Output the (X, Y) coordinate of the center of the cell containing the given text.  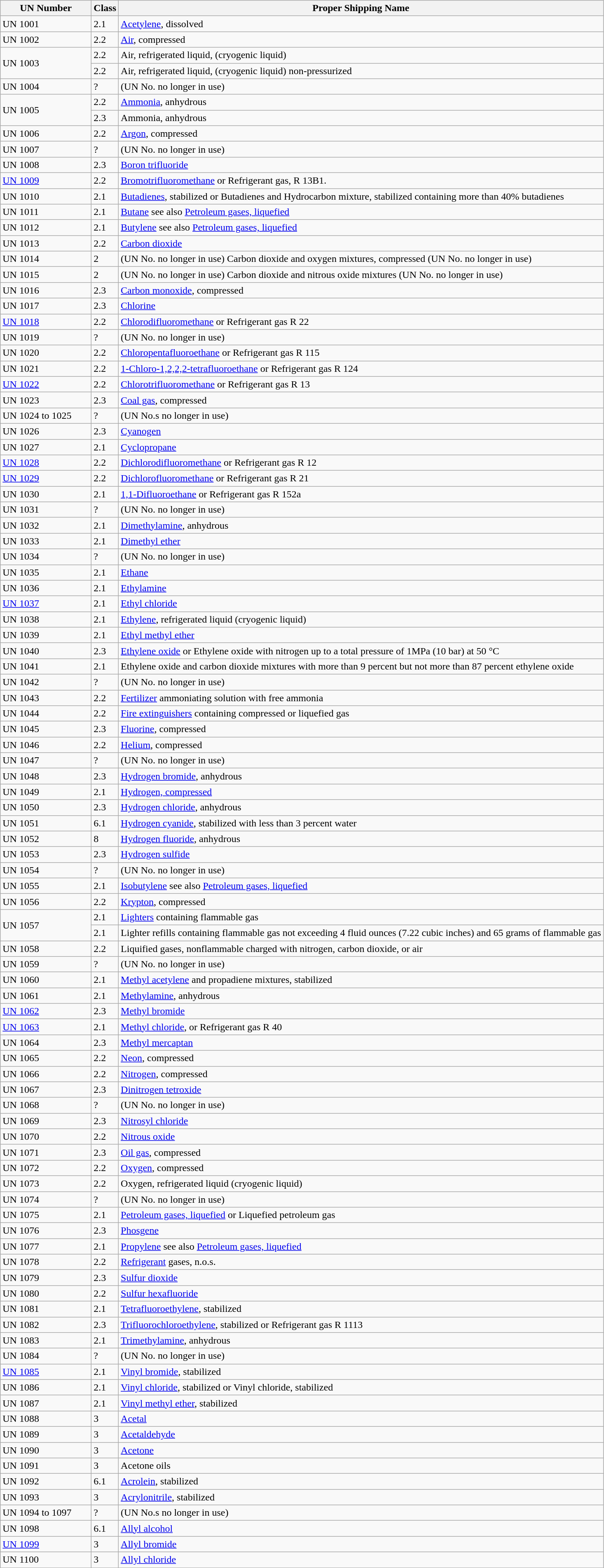
UN 1062 (46, 1011)
Fluorine, compressed (361, 729)
Butadienes, stabilized or Butadienes and Hydrocarbon mixture, stabilized containing more than 40% butadienes (361, 196)
UN 1060 (46, 980)
Phosgene (361, 1231)
Allyl bromide (361, 1544)
UN 1057 (46, 925)
UN 1064 (46, 1043)
UN 1071 (46, 1152)
Coal gas, compressed (361, 400)
UN 1019 (46, 337)
Methyl bromide (361, 1011)
UN 1026 (46, 431)
Cyclopropane (361, 447)
Dichlorofluoromethane or Refrigerant gas R 21 (361, 478)
UN 1038 (46, 619)
Acetylene, dissolved (361, 24)
Ethylene, refrigerated liquid (cryogenic liquid) (361, 619)
Dimethylamine, anhydrous (361, 525)
Chloropentafluoroethane or Refrigerant gas R 115 (361, 353)
Ethylene oxide and carbon dioxide mixtures with more than 9 percent but not more than 87 percent ethylene oxide (361, 666)
UN 1069 (46, 1121)
1,1-Difluoroethane or Refrigerant gas R 152a (361, 494)
Nitrous oxide (361, 1136)
Fire extinguishers containing compressed or liquefied gas (361, 714)
UN 1015 (46, 275)
Ethyl chloride (361, 604)
8 (105, 839)
Air, refrigerated liquid, (cryogenic liquid) (361, 55)
UN 1001 (46, 24)
Ethyl methyl ether (361, 635)
UN 1072 (46, 1168)
Trimethylamine, anhydrous (361, 1340)
Butane see also Petroleum gases, liquefied (361, 212)
UN 1007 (46, 149)
Carbon monoxide, compressed (361, 290)
Methyl mercaptan (361, 1043)
UN 1028 (46, 463)
UN 1067 (46, 1090)
Lighter refills containing flammable gas not exceeding 4 fluid ounces (7.22 cubic inches) and 65 grams of flammable gas (361, 933)
Carbon dioxide (361, 243)
UN 1085 (46, 1372)
Methyl chloride, or Refrigerant gas R 40 (361, 1027)
UN 1091 (46, 1466)
UN 1022 (46, 384)
UN 1004 (46, 86)
Ethane (361, 572)
UN Number (46, 8)
UN 1087 (46, 1403)
Acrolein, stabilized (361, 1482)
Bromotrifluoromethane or Refrigerant gas, R 13B1. (361, 180)
Hydrogen bromide, anhydrous (361, 776)
UN 1098 (46, 1528)
UN 1073 (46, 1183)
Sulfur hexafluoride (361, 1293)
UN 1093 (46, 1497)
Ethylamine (361, 588)
Krypton, compressed (361, 901)
UN 1053 (46, 854)
UN 1049 (46, 792)
UN 1068 (46, 1105)
UN 1014 (46, 259)
UN 1074 (46, 1199)
Dimethyl ether (361, 541)
UN 1061 (46, 996)
UN 1056 (46, 901)
UN 1042 (46, 682)
Nitrogen, compressed (361, 1074)
UN 1083 (46, 1340)
Methylamine, anhydrous (361, 996)
UN 1051 (46, 823)
UN 1017 (46, 306)
(UN No. no longer in use) Carbon dioxide and nitrous oxide mixtures (UN No. no longer in use) (361, 275)
UN 1043 (46, 698)
Boron trifluoride (361, 165)
Acetone oils (361, 1466)
UN 1050 (46, 807)
UN 1055 (46, 886)
Propylene see also Petroleum gases, liquefied (361, 1246)
UN 1066 (46, 1074)
UN 1023 (46, 400)
Dichlorodifluoromethane or Refrigerant gas R 12 (361, 463)
1-Chloro-1,2,2,2-tetrafluoroethane or Refrigerant gas R 124 (361, 369)
UN 1082 (46, 1325)
UN 1088 (46, 1419)
Trifluorochloroethylene, stabilized or Refrigerant gas R 1113 (361, 1325)
Methyl acetylene and propadiene mixtures, stabilized (361, 980)
UN 1024 to 1025 (46, 415)
Nitrosyl chloride (361, 1121)
UN 1035 (46, 572)
UN 1100 (46, 1560)
Dinitrogen tetroxide (361, 1090)
UN 1040 (46, 651)
Cyanogen (361, 431)
UN 1029 (46, 478)
UN 1006 (46, 133)
UN 1008 (46, 165)
UN 1036 (46, 588)
UN 1086 (46, 1387)
Ethylene oxide or Ethylene oxide with nitrogen up to a total pressure of 1MPa (10 bar) at 50 °C (361, 651)
UN 1037 (46, 604)
Chlorotrifluoromethane or Refrigerant gas R 13 (361, 384)
Oil gas, compressed (361, 1152)
UN 1039 (46, 635)
UN 1030 (46, 494)
UN 1099 (46, 1544)
Oxygen, refrigerated liquid (cryogenic liquid) (361, 1183)
UN 1063 (46, 1027)
UN 1021 (46, 369)
UN 1058 (46, 948)
UN 1016 (46, 290)
Hydrogen fluoride, anhydrous (361, 839)
Chlorine (361, 306)
Helium, compressed (361, 745)
UN 1003 (46, 63)
(UN No. no longer in use) Carbon dioxide and oxygen mixtures, compressed (UN No. no longer in use) (361, 259)
Proper Shipping Name (361, 8)
UN 1078 (46, 1262)
UN 1034 (46, 557)
Chlorodifluoromethane or Refrigerant gas R 22 (361, 322)
Isobutylene see also Petroleum gases, liquefied (361, 886)
UN 1090 (46, 1450)
Neon, compressed (361, 1058)
Butylene see also Petroleum gases, liquefied (361, 228)
Liquified gases, nonflammable charged with nitrogen, carbon dioxide, or air (361, 948)
Acetal (361, 1419)
Acetone (361, 1450)
Fertilizer ammoniating solution with free ammonia (361, 698)
UN 1005 (46, 110)
UN 1092 (46, 1482)
Oxygen, compressed (361, 1168)
UN 1065 (46, 1058)
Air, compressed (361, 40)
UN 1047 (46, 761)
Argon, compressed (361, 133)
Allyl chloride (361, 1560)
Petroleum gases, liquefied or Liquefied petroleum gas (361, 1215)
UN 1031 (46, 510)
UN 1052 (46, 839)
UN 1048 (46, 776)
UN 1033 (46, 541)
UN 1010 (46, 196)
UN 1046 (46, 745)
UN 1045 (46, 729)
UN 1013 (46, 243)
UN 1044 (46, 714)
Acrylonitrile, stabilized (361, 1497)
UN 1077 (46, 1246)
Refrigerant gases, n.o.s. (361, 1262)
Hydrogen cyanide, stabilized with less than 3 percent water (361, 823)
UN 1075 (46, 1215)
Vinyl methyl ether, stabilized (361, 1403)
UN 1041 (46, 666)
UN 1059 (46, 964)
Hydrogen sulfide (361, 854)
Hydrogen, compressed (361, 792)
UN 1079 (46, 1278)
UN 1020 (46, 353)
Allyl alcohol (361, 1528)
Hydrogen chloride, anhydrous (361, 807)
UN 1084 (46, 1356)
Tetrafluoroethylene, stabilized (361, 1309)
Air, refrigerated liquid, (cryogenic liquid) non-pressurized (361, 71)
Acetaldehyde (361, 1434)
UN 1002 (46, 40)
UN 1070 (46, 1136)
UN 1012 (46, 228)
Sulfur dioxide (361, 1278)
UN 1081 (46, 1309)
UN 1076 (46, 1231)
UN 1032 (46, 525)
UN 1094 to 1097 (46, 1513)
UN 1054 (46, 870)
UN 1027 (46, 447)
Class (105, 8)
Vinyl bromide, stabilized (361, 1372)
Vinyl chloride, stabilized or Vinyl chloride, stabilized (361, 1387)
UN 1018 (46, 322)
UN 1011 (46, 212)
UN 1080 (46, 1293)
UN 1009 (46, 180)
UN 1089 (46, 1434)
Lighters containing flammable gas (361, 917)
